Determine the (x, y) coordinate at the center of the cell enclosing the given text.  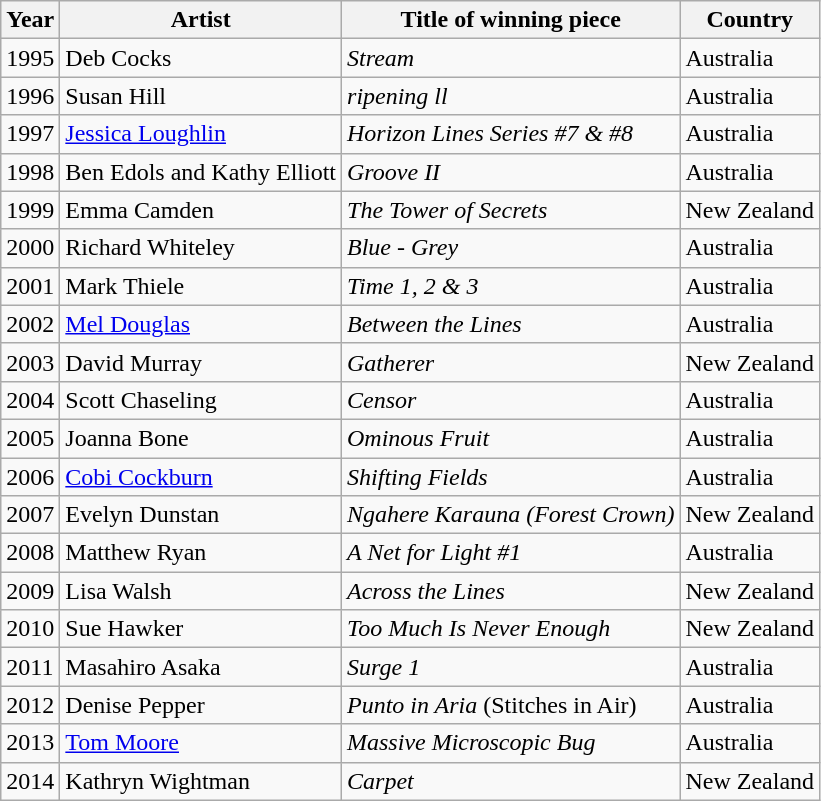
Groove II (511, 172)
David Murray (201, 362)
Between the Lines (511, 324)
2002 (30, 324)
ripening ll (511, 96)
Kathryn Wightman (201, 781)
Punto in Aria (Stitches in Air) (511, 705)
2012 (30, 705)
Evelyn Dunstan (201, 515)
Mel Douglas (201, 324)
Stream (511, 58)
Blue - Grey (511, 248)
Shifting Fields (511, 477)
Deb Cocks (201, 58)
Susan Hill (201, 96)
2009 (30, 591)
1999 (30, 210)
Richard Whiteley (201, 248)
Massive Microscopic Bug (511, 743)
2014 (30, 781)
Joanna Bone (201, 438)
2011 (30, 667)
Country (750, 20)
2004 (30, 400)
Tom Moore (201, 743)
Mark Thiele (201, 286)
Ben Edols and Kathy Elliott (201, 172)
1997 (30, 134)
A Net for Light #1 (511, 553)
Ominous Fruit (511, 438)
Lisa Walsh (201, 591)
Surge 1 (511, 667)
The Tower of Secrets (511, 210)
1998 (30, 172)
2001 (30, 286)
2003 (30, 362)
Scott Chaseling (201, 400)
Denise Pepper (201, 705)
Gatherer (511, 362)
2010 (30, 629)
Across the Lines (511, 591)
Year (30, 20)
Carpet (511, 781)
2008 (30, 553)
2005 (30, 438)
2007 (30, 515)
Title of winning piece (511, 20)
Emma Camden (201, 210)
Jessica Loughlin (201, 134)
Time 1, 2 & 3 (511, 286)
1996 (30, 96)
Artist (201, 20)
2013 (30, 743)
1995 (30, 58)
2006 (30, 477)
Masahiro Asaka (201, 667)
Horizon Lines Series #7 & #8 (511, 134)
Too Much Is Never Enough (511, 629)
Matthew Ryan (201, 553)
Ngahere Karauna (Forest Crown) (511, 515)
Cobi Cockburn (201, 477)
2000 (30, 248)
Sue Hawker (201, 629)
Censor (511, 400)
